Output the (X, Y) coordinate of the center of the cell containing the given text.  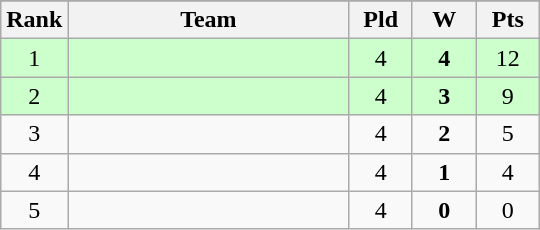
Pld (381, 20)
Team (208, 20)
12 (508, 58)
Pts (508, 20)
9 (508, 96)
W (444, 20)
Rank (34, 20)
